Detect which cell encompasses the target text, then output its [x, y] center coordinate. 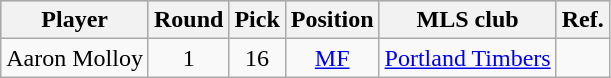
Ref. [582, 20]
Portland Timbers [468, 58]
Round [188, 20]
Player [75, 20]
Pick [257, 20]
MLS club [468, 20]
16 [257, 58]
Aaron Molloy [75, 58]
MF [332, 58]
Position [332, 20]
1 [188, 58]
